Detect which cell encompasses the target text, then output its (x, y) center coordinate. 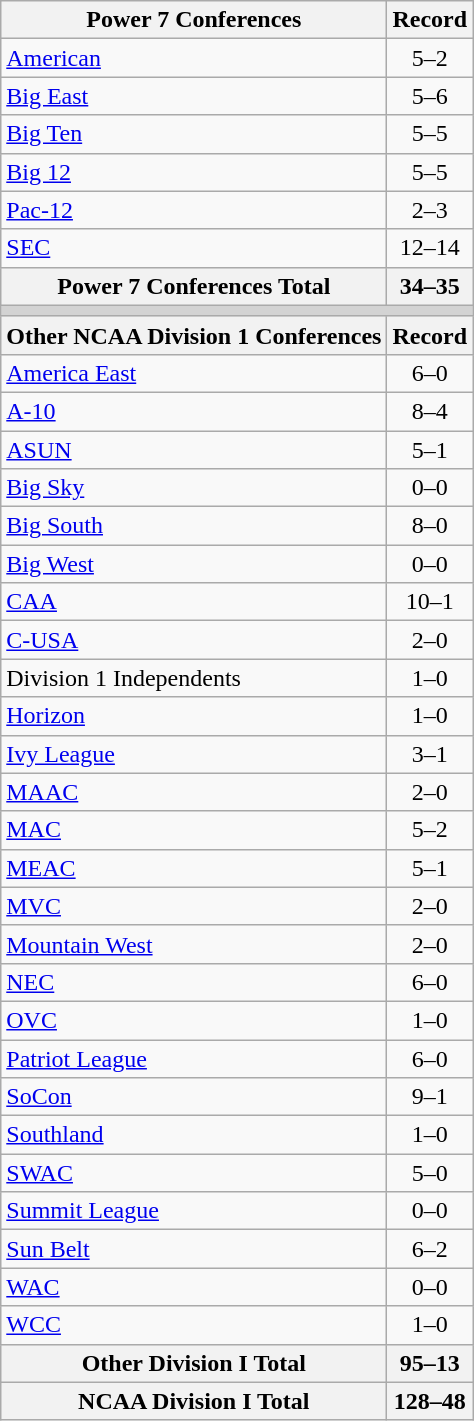
10–1 (430, 602)
MAC (194, 830)
9–1 (430, 1097)
MEAC (194, 868)
Big West (194, 564)
MAAC (194, 792)
SEC (194, 248)
CAA (194, 602)
MVC (194, 906)
3–1 (430, 754)
Other NCAA Division 1 Conferences (194, 335)
Summit League (194, 1211)
Southland (194, 1135)
Power 7 Conferences Total (194, 286)
2–3 (430, 210)
34–35 (430, 286)
Big 12 (194, 172)
Sun Belt (194, 1249)
C-USA (194, 640)
Mountain West (194, 944)
6–2 (430, 1249)
Power 7 Conferences (194, 20)
Division 1 Independents (194, 678)
Other Division I Total (194, 1363)
WAC (194, 1287)
Big Ten (194, 134)
8–4 (430, 411)
ASUN (194, 449)
SoCon (194, 1097)
95–13 (430, 1363)
128–48 (430, 1401)
WCC (194, 1325)
SWAC (194, 1173)
Big East (194, 96)
NEC (194, 982)
8–0 (430, 526)
American (194, 58)
Patriot League (194, 1059)
Big South (194, 526)
A-10 (194, 411)
12–14 (430, 248)
Big Sky (194, 488)
NCAA Division I Total (194, 1401)
America East (194, 373)
OVC (194, 1020)
Ivy League (194, 754)
Pac-12 (194, 210)
5–0 (430, 1173)
Horizon (194, 716)
5–6 (430, 96)
